Return the [X, Y] coordinate for the center point of the cell that contains the specified text.  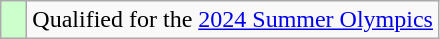
Qualified for the 2024 Summer Olympics [233, 20]
